Return (x, y) of the center of cell containing provided text 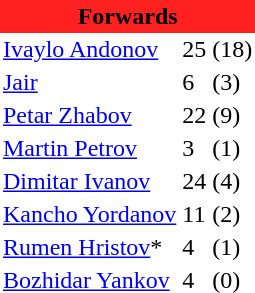
Petar Zhabov (90, 116)
(9) (232, 116)
(2) (232, 214)
Rumen Hristov* (90, 248)
4 (194, 248)
Forwards (128, 16)
Ivaylo Andonov (90, 50)
Dimitar Ivanov (90, 182)
11 (194, 214)
(4) (232, 182)
25 (194, 50)
24 (194, 182)
22 (194, 116)
6 (194, 82)
3 (194, 148)
Martin Petrov (90, 148)
(18) (232, 50)
(3) (232, 82)
Jair (90, 82)
Kancho Yordanov (90, 214)
